Identify which cell holds the provided text, then report its [x, y] central coordinate. 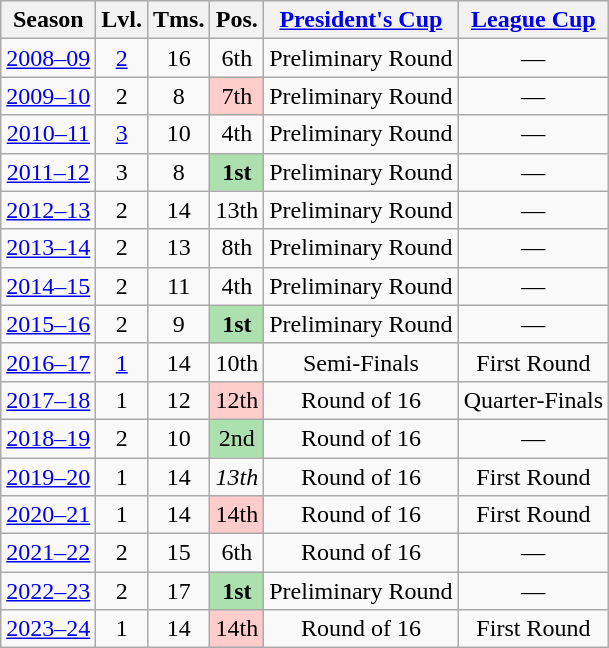
12 [179, 400]
2013–14 [48, 248]
2020–21 [48, 515]
2009–10 [48, 96]
11 [179, 286]
2016–17 [48, 362]
Lvl. [122, 20]
13 [179, 248]
2014–15 [48, 286]
2011–12 [48, 172]
Semi-Finals [361, 362]
Quarter-Finals [534, 400]
2021–22 [48, 553]
2023–24 [48, 629]
2017–18 [48, 400]
President's Cup [361, 20]
2015–16 [48, 324]
Pos. [237, 20]
2018–19 [48, 438]
15 [179, 553]
8th [237, 248]
17 [179, 591]
10th [237, 362]
League Cup [534, 20]
2022–23 [48, 591]
7th [237, 96]
2nd [237, 438]
9 [179, 324]
2010–11 [48, 134]
12th [237, 400]
2019–20 [48, 477]
2012–13 [48, 210]
Season [48, 20]
Tms. [179, 20]
2008–09 [48, 58]
16 [179, 58]
